Capture the cell that displays the provided text and extract its (X, Y) central coordinate. 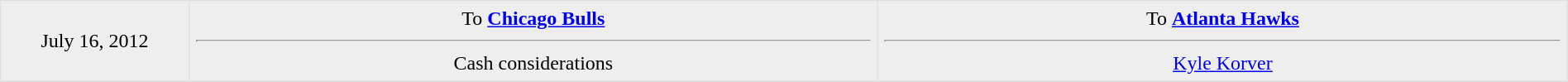
July 16, 2012 (94, 41)
To Chicago BullsCash considerations (533, 41)
To Atlanta HawksKyle Korver (1223, 41)
